Pinpoint the cell where the given text exists, returning its (x, y) midpoint coordinate. 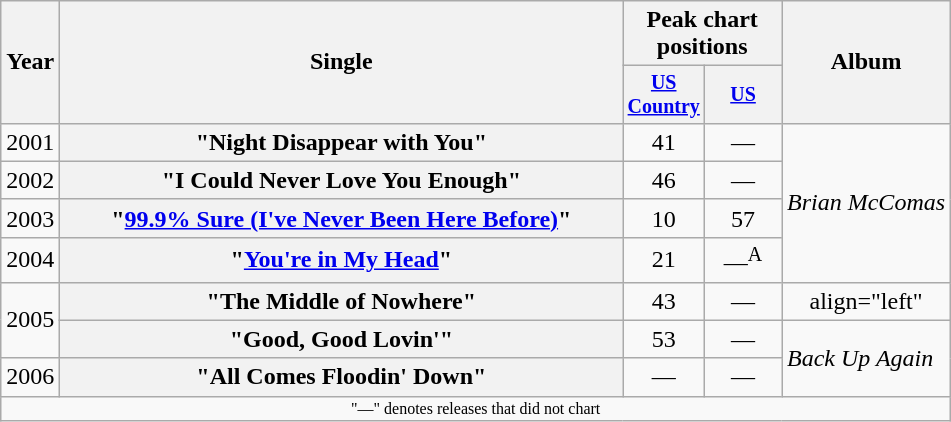
2004 (30, 260)
43 (664, 301)
41 (664, 142)
align="left" (866, 301)
2006 (30, 377)
2005 (30, 320)
"Night Disappear with You" (342, 142)
US (744, 94)
"You're in My Head" (342, 260)
21 (664, 260)
"The Middle of Nowhere" (342, 301)
Single (342, 62)
"99.9% Sure (I've Never Been Here Before)" (342, 218)
10 (664, 218)
"I Could Never Love You Enough" (342, 180)
Brian McComas (866, 202)
"All Comes Floodin' Down" (342, 377)
2001 (30, 142)
—A (744, 260)
"—" denotes releases that did not chart (476, 408)
Year (30, 62)
2003 (30, 218)
2002 (30, 180)
Back Up Again (866, 358)
57 (744, 218)
53 (664, 339)
Album (866, 62)
"Good, Good Lovin'" (342, 339)
46 (664, 180)
US Country (664, 94)
Peak chartpositions (702, 34)
